Return [x, y] of the center of cell containing provided text 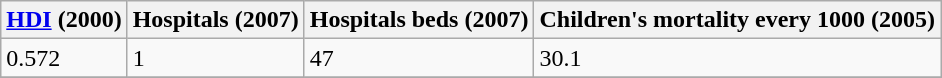
30.1 [738, 58]
47 [419, 58]
Children's mortality every 1000 (2005) [738, 20]
0.572 [64, 58]
Hospitals (2007) [216, 20]
1 [216, 58]
Hospitals beds (2007) [419, 20]
HDI (2000) [64, 20]
